Provide the (X, Y) coordinate of the cell's center where the given text is located.  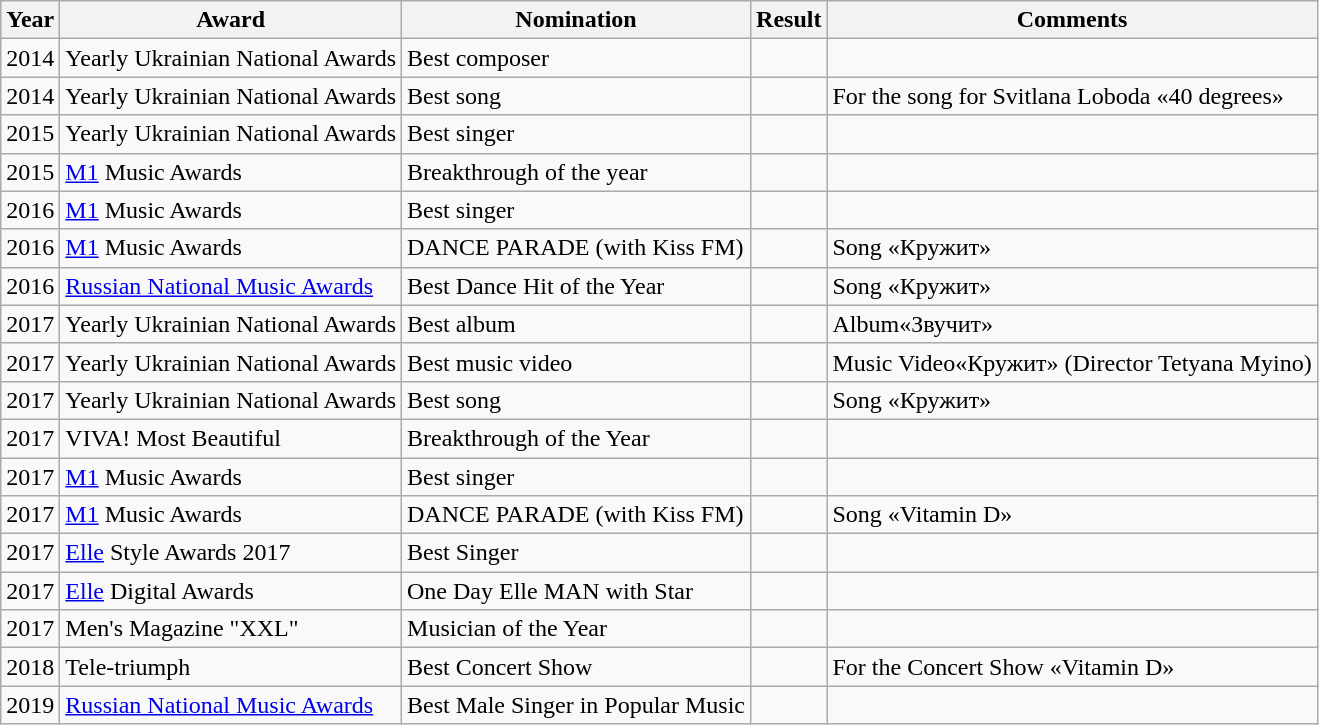
Musician of the Year (576, 629)
Best music video (576, 362)
For the Concert Show «Vitamin D» (1072, 667)
Comments (1072, 20)
Best Male Singer in Popular Music (576, 705)
Best composer (576, 58)
Result (789, 20)
Best Concert Show (576, 667)
Elle Style Awards 2017 (231, 553)
Music Video«Кружит» (Director Tetyana Myino) (1072, 362)
Breakthrough of the Year (576, 438)
Year (30, 20)
Song «Vitamin D» (1072, 515)
2018 (30, 667)
Best Singer (576, 553)
Men's Magazine "XXL" (231, 629)
Breakthrough of the year (576, 172)
Best album (576, 324)
Best Dance Hit of the Year (576, 286)
Album«Звучит» (1072, 324)
Elle Digital Awards (231, 591)
Award (231, 20)
Tele-triumph (231, 667)
VIVA! Most Beautiful (231, 438)
Nomination (576, 20)
One Day Elle MAN with Star (576, 591)
2019 (30, 705)
For the song for Svitlana Loboda «40 degrees» (1072, 96)
